Detect which cell encompasses the target text, then output its (X, Y) center coordinate. 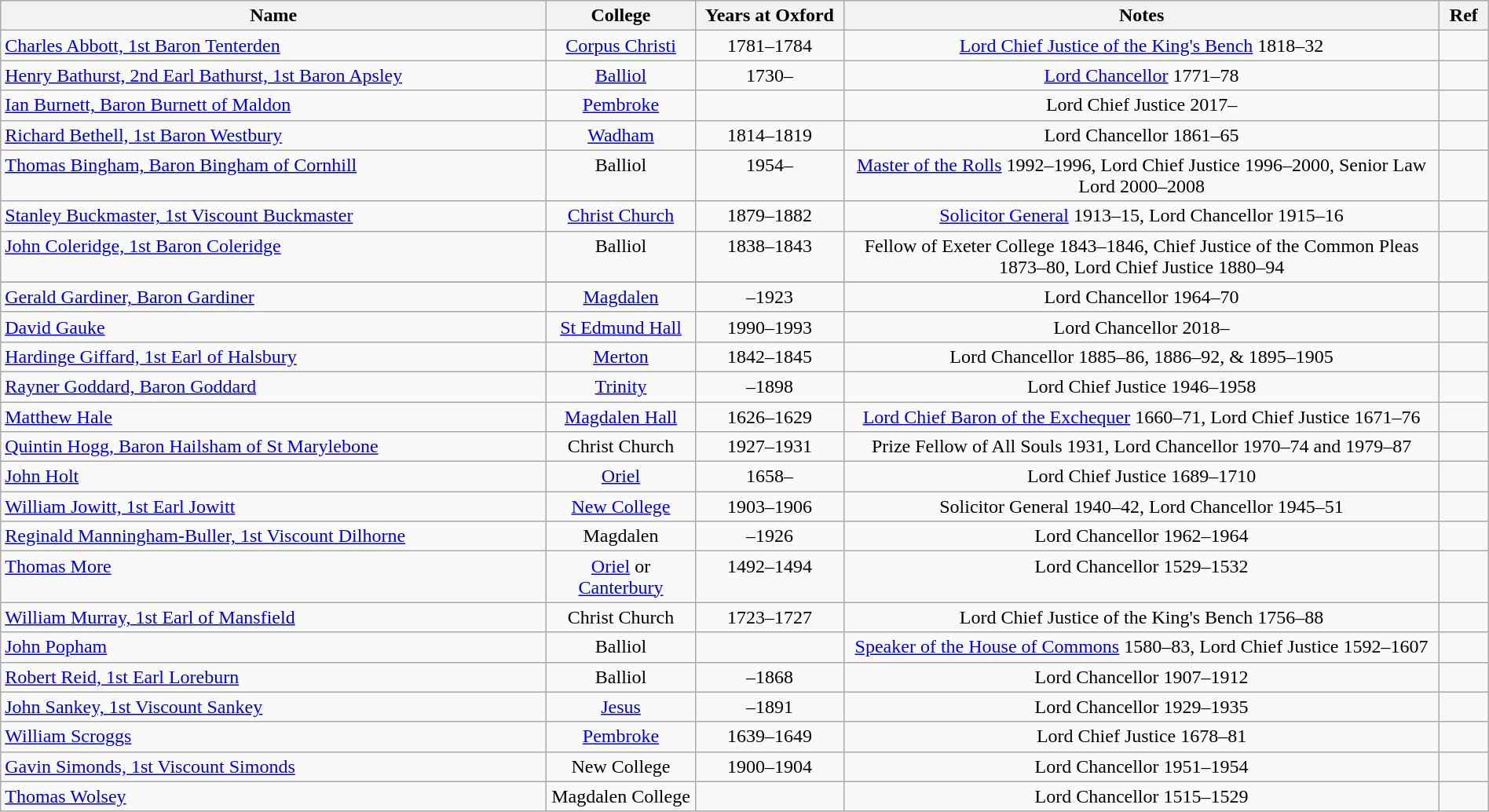
Lord Chief Justice of the King's Bench 1818–32 (1142, 46)
Thomas Bingham, Baron Bingham of Cornhill (273, 176)
Notes (1142, 16)
1639–1649 (770, 737)
Lord Chief Justice of the King's Bench 1756–88 (1142, 617)
1903–1906 (770, 507)
Thomas Wolsey (273, 796)
Henry Bathurst, 2nd Earl Bathurst, 1st Baron Apsley (273, 75)
–1926 (770, 536)
Lord Chancellor 1962–1964 (1142, 536)
–1891 (770, 707)
Lord Chancellor 1885–86, 1886–92, & 1895–1905 (1142, 357)
John Coleridge, 1st Baron Coleridge (273, 256)
1838–1843 (770, 256)
Name (273, 16)
1842–1845 (770, 357)
1492–1494 (770, 576)
College (620, 16)
Magdalen College (620, 796)
St Edmund Hall (620, 327)
Fellow of Exeter College 1843–1846, Chief Justice of the Common Pleas 1873–80, Lord Chief Justice 1880–94 (1142, 256)
Wadham (620, 135)
1900–1904 (770, 766)
Magdalen Hall (620, 417)
Years at Oxford (770, 16)
David Gauke (273, 327)
1723–1727 (770, 617)
Oriel (620, 477)
Jesus (620, 707)
Lord Chancellor 1951–1954 (1142, 766)
–1868 (770, 677)
Ref (1464, 16)
Lord Chancellor 1771–78 (1142, 75)
Robert Reid, 1st Earl Loreburn (273, 677)
Matthew Hale (273, 417)
William Scroggs (273, 737)
Speaker of the House of Commons 1580–83, Lord Chief Justice 1592–1607 (1142, 647)
Gerald Gardiner, Baron Gardiner (273, 297)
1730– (770, 75)
Thomas More (273, 576)
Lord Chancellor 2018– (1142, 327)
John Sankey, 1st Viscount Sankey (273, 707)
Reginald Manningham-Buller, 1st Viscount Dilhorne (273, 536)
1879–1882 (770, 216)
Solicitor General 1913–15, Lord Chancellor 1915–16 (1142, 216)
Solicitor General 1940–42, Lord Chancellor 1945–51 (1142, 507)
1658– (770, 477)
1781–1784 (770, 46)
Lord Chief Baron of the Exchequer 1660–71, Lord Chief Justice 1671–76 (1142, 417)
Corpus Christi (620, 46)
Lord Chancellor 1907–1912 (1142, 677)
John Popham (273, 647)
Master of the Rolls 1992–1996, Lord Chief Justice 1996–2000, Senior Law Lord 2000–2008 (1142, 176)
1927–1931 (770, 447)
Quintin Hogg, Baron Hailsham of St Marylebone (273, 447)
Lord Chief Justice 2017– (1142, 105)
Lord Chief Justice 1678–81 (1142, 737)
Lord Chief Justice 1946–1958 (1142, 386)
William Murray, 1st Earl of Mansfield (273, 617)
Lord Chancellor 1515–1529 (1142, 796)
Charles Abbott, 1st Baron Tenterden (273, 46)
1990–1993 (770, 327)
1814–1819 (770, 135)
William Jowitt, 1st Earl Jowitt (273, 507)
Merton (620, 357)
Rayner Goddard, Baron Goddard (273, 386)
1626–1629 (770, 417)
–1923 (770, 297)
Trinity (620, 386)
Gavin Simonds, 1st Viscount Simonds (273, 766)
Ian Burnett, Baron Burnett of Maldon (273, 105)
Lord Chief Justice 1689–1710 (1142, 477)
–1898 (770, 386)
Lord Chancellor 1964–70 (1142, 297)
Lord Chancellor 1529–1532 (1142, 576)
Richard Bethell, 1st Baron Westbury (273, 135)
Stanley Buckmaster, 1st Viscount Buckmaster (273, 216)
Lord Chancellor 1929–1935 (1142, 707)
Lord Chancellor 1861–65 (1142, 135)
Hardinge Giffard, 1st Earl of Halsbury (273, 357)
Prize Fellow of All Souls 1931, Lord Chancellor 1970–74 and 1979–87 (1142, 447)
Oriel or Canterbury (620, 576)
1954– (770, 176)
John Holt (273, 477)
